Scan for the cell matching the given text and deliver its [x, y] coordinate at center. 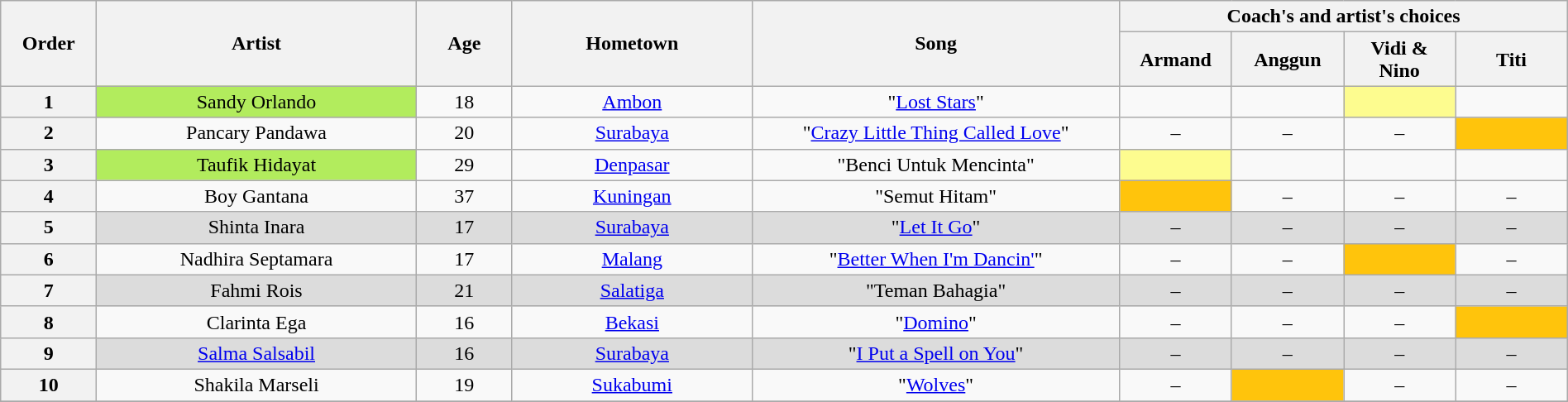
37 [464, 196]
Salma Salsabil [256, 353]
6 [49, 259]
"Teman Bahagia" [936, 290]
Shinta Inara [256, 227]
Boy Gantana [256, 196]
3 [49, 165]
"Semut Hitam" [936, 196]
"Let It Go" [936, 227]
Taufik Hidayat [256, 165]
Order [49, 43]
"Lost Stars" [936, 102]
"Better When I'm Dancin'" [936, 259]
5 [49, 227]
Titi [1512, 60]
10 [49, 385]
Fahmi Rois [256, 290]
Armand [1176, 60]
Denpasar [632, 165]
9 [49, 353]
Kuningan [632, 196]
Shakila Marseli [256, 385]
Sandy Orlando [256, 102]
Nadhira Septamara [256, 259]
4 [49, 196]
"Domino" [936, 322]
"Wolves" [936, 385]
"Crazy Little Thing Called Love" [936, 133]
7 [49, 290]
20 [464, 133]
Malang [632, 259]
Clarinta Ega [256, 322]
8 [49, 322]
18 [464, 102]
Artist [256, 43]
Hometown [632, 43]
Age [464, 43]
"I Put a Spell on You" [936, 353]
Sukabumi [632, 385]
Vidi & Nino [1399, 60]
29 [464, 165]
2 [49, 133]
1 [49, 102]
Coach's and artist's choices [1343, 17]
Anggun [1287, 60]
Salatiga [632, 290]
Ambon [632, 102]
21 [464, 290]
Pancary Pandawa [256, 133]
19 [464, 385]
Bekasi [632, 322]
"Benci Untuk Mencinta" [936, 165]
Song [936, 43]
